Pinpoint the cell where the given text exists, returning its [X, Y] midpoint coordinate. 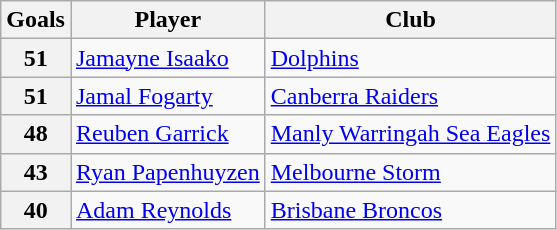
Goals [36, 20]
Manly Warringah Sea Eagles [410, 134]
Jamal Fogarty [168, 96]
48 [36, 134]
Reuben Garrick [168, 134]
Melbourne Storm [410, 172]
Club [410, 20]
Jamayne Isaako [168, 58]
40 [36, 210]
Canberra Raiders [410, 96]
Dolphins [410, 58]
Player [168, 20]
Ryan Papenhuyzen [168, 172]
Adam Reynolds [168, 210]
Brisbane Broncos [410, 210]
43 [36, 172]
